Scan for the cell matching the given text and deliver its (x, y) coordinate at center. 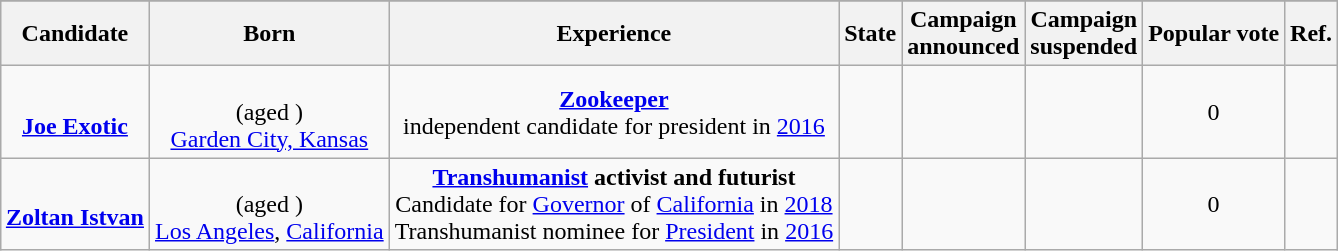
Joe Exotic (74, 112)
Popular vote (1214, 34)
Campaignannounced (964, 34)
Born (269, 34)
Zookeeperindependent candidate for president in 2016 (614, 112)
State (870, 34)
Ref. (1312, 34)
Campaignsuspended (1084, 34)
(aged ) Los Angeles, California (269, 204)
Experience (614, 34)
Zoltan Istvan (74, 204)
Candidate (74, 34)
Transhumanist activist and futuristCandidate for Governor of California in 2018Transhumanist nominee for President in 2016 (614, 204)
(aged ) Garden City, Kansas (269, 112)
